Scan for the cell matching the given text and deliver its [x, y] coordinate at center. 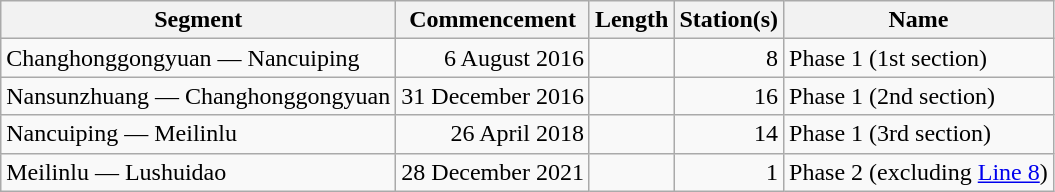
Phase 1 (1st section) [919, 58]
6 August 2016 [493, 58]
Phase 2 (excluding Line 8) [919, 172]
Name [919, 20]
28 December 2021 [493, 172]
14 [729, 134]
1 [729, 172]
16 [729, 96]
Meilinlu — Lushuidao [198, 172]
Nancuiping — Meilinlu [198, 134]
Length [631, 20]
Station(s) [729, 20]
Phase 1 (3rd section) [919, 134]
8 [729, 58]
26 April 2018 [493, 134]
31 December 2016 [493, 96]
Nansunzhuang — Changhonggongyuan [198, 96]
Phase 1 (2nd section) [919, 96]
Commencement [493, 20]
Segment [198, 20]
Changhonggongyuan — Nancuiping [198, 58]
